Search for the cell housing the specified text and yield its (X, Y) center coordinate. 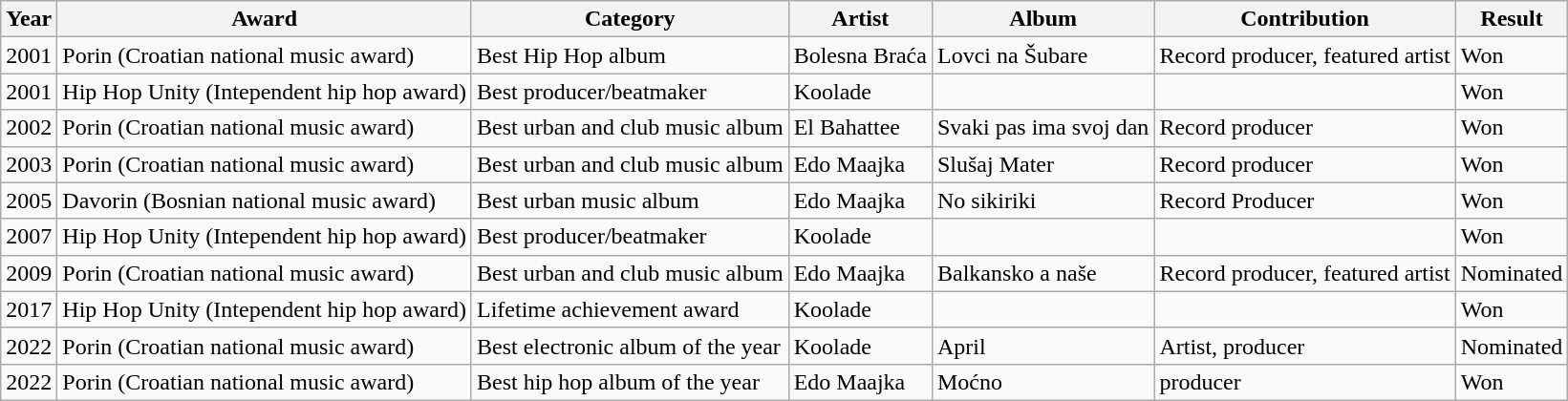
Balkansko a naše (1042, 273)
2007 (29, 237)
No sikiriki (1042, 200)
Artist (860, 19)
producer (1305, 382)
Category (630, 19)
2003 (29, 164)
Award (265, 19)
2009 (29, 273)
Lovci na Šubare (1042, 55)
Record Producer (1305, 200)
Best urban music album (630, 200)
Result (1512, 19)
2017 (29, 309)
Davorin (Bosnian national music award) (265, 200)
Best Hip Hop album (630, 55)
Contribution (1305, 19)
Year (29, 19)
Bolesna Braća (860, 55)
Slušaj Mater (1042, 164)
2005 (29, 200)
Artist, producer (1305, 346)
2002 (29, 128)
Album (1042, 19)
Best electronic album of the year (630, 346)
Best hip hop album of the year (630, 382)
El Bahattee (860, 128)
Moćno (1042, 382)
April (1042, 346)
Lifetime achievement award (630, 309)
Svaki pas ima svoj dan (1042, 128)
